Return the [X, Y] coordinate for the center point of the cell that contains the specified text.  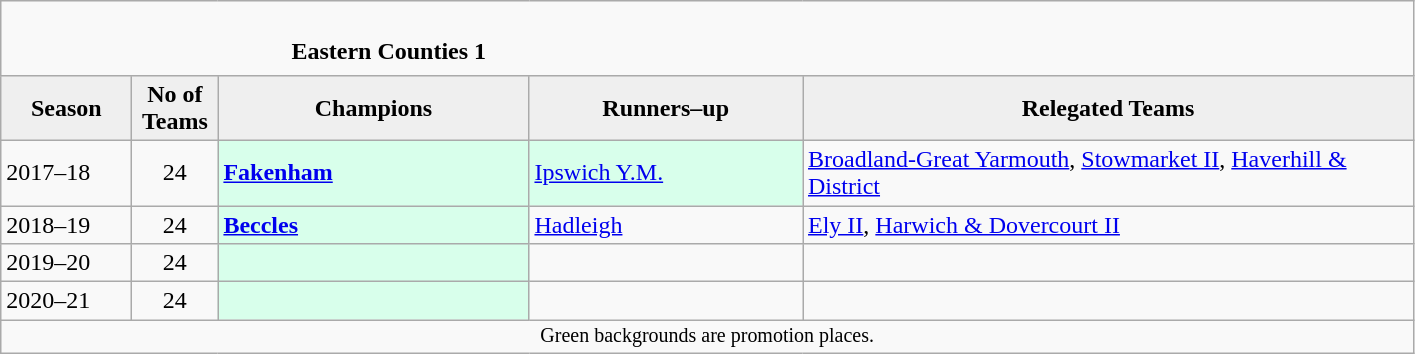
2019–20 [66, 263]
Ely II, Harwich & Dovercourt II [1108, 225]
2018–19 [66, 225]
Fakenham [374, 172]
Relegated Teams [1108, 108]
Ipswich Y.M. [666, 172]
Hadleigh [666, 225]
Champions [374, 108]
Runners–up [666, 108]
2017–18 [66, 172]
No of Teams [175, 108]
Beccles [374, 225]
2020–21 [66, 301]
Season [66, 108]
Green backgrounds are promotion places. [708, 336]
Broadland-Great Yarmouth, Stowmarket II, Haverhill & District [1108, 172]
